Search for the cell housing the specified text and yield its [X, Y] center coordinate. 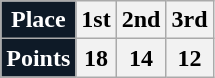
18 [96, 58]
Place [38, 20]
2nd [141, 20]
12 [190, 58]
1st [96, 20]
14 [141, 58]
Points [38, 58]
3rd [190, 20]
